For the text-containing cell, return its midpoint in [X, Y] coordinate format. 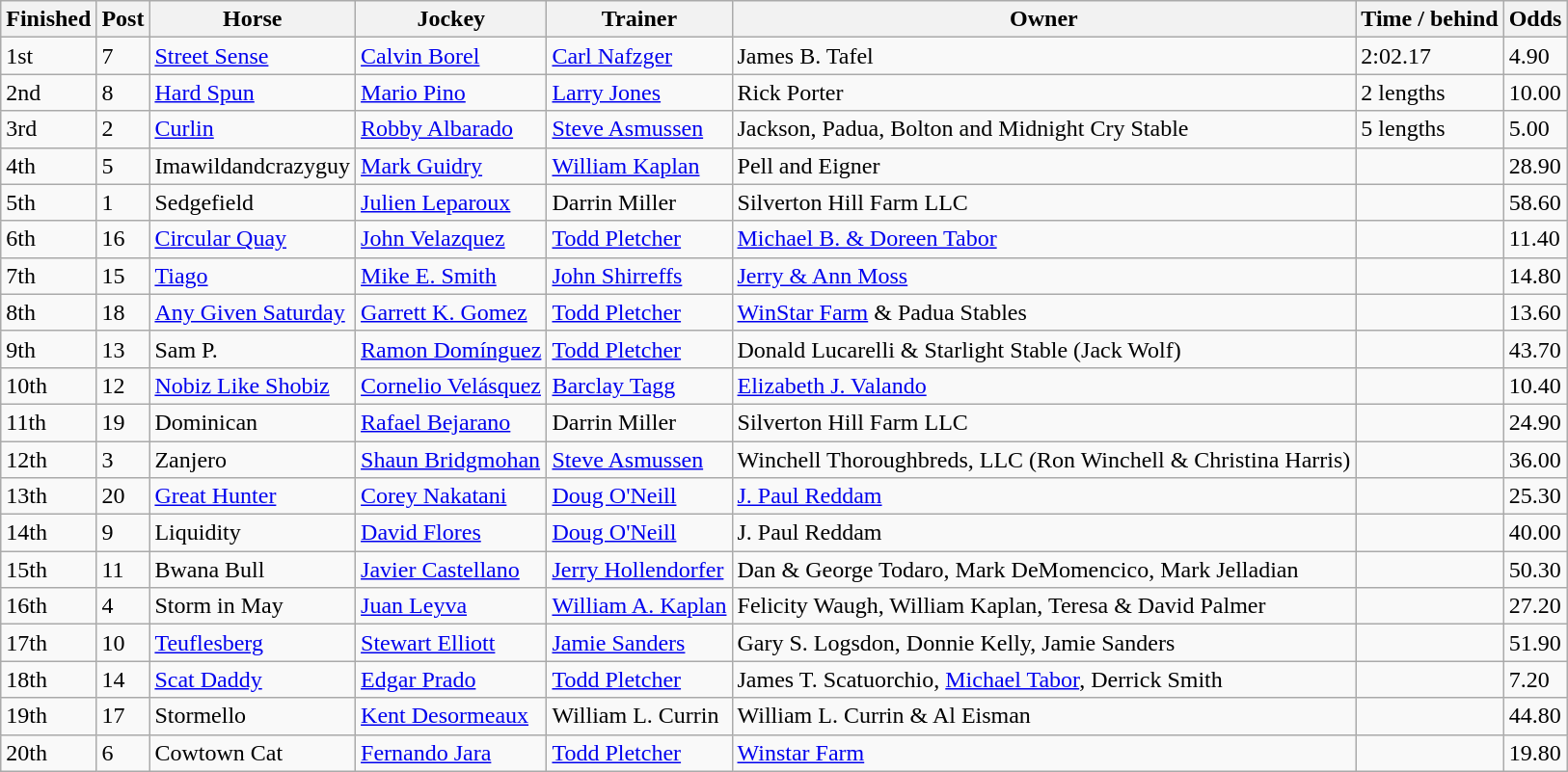
51.90 [1535, 643]
18th [48, 679]
Cornelio Velásquez [451, 386]
Storm in May [253, 606]
WinStar Farm & Padua Stables [1043, 312]
Teuflesberg [253, 643]
Mike E. Smith [451, 276]
Horse [253, 19]
Ramon Domínguez [451, 349]
David Flores [451, 533]
Rafael Bejarano [451, 422]
18 [123, 312]
William L. Currin [639, 716]
Carl Nafzger [639, 56]
16 [123, 239]
8 [123, 93]
13.60 [1535, 312]
2 [123, 129]
William L. Currin & Al Eisman [1043, 716]
4 [123, 606]
Shaun Bridgmohan [451, 460]
40.00 [1535, 533]
10 [123, 643]
Any Given Saturday [253, 312]
1 [123, 202]
Curlin [253, 129]
Rick Porter [1043, 93]
Sam P. [253, 349]
Fernando Jara [451, 753]
20th [48, 753]
13 [123, 349]
3rd [48, 129]
Jackson, Padua, Bolton and Midnight Cry Stable [1043, 129]
6 [123, 753]
28.90 [1535, 166]
44.80 [1535, 716]
James B. Tafel [1043, 56]
John Velazquez [451, 239]
Jerry Hollendorfer [639, 570]
John Shirreffs [639, 276]
19.80 [1535, 753]
25.30 [1535, 496]
Mark Guidry [451, 166]
10.00 [1535, 93]
Circular Quay [253, 239]
Gary S. Logsdon, Donnie Kelly, Jamie Sanders [1043, 643]
Bwana Bull [253, 570]
43.70 [1535, 349]
2nd [48, 93]
4th [48, 166]
Jerry & Ann Moss [1043, 276]
9 [123, 533]
Sedgefield [253, 202]
Garrett K. Gomez [451, 312]
12 [123, 386]
14.80 [1535, 276]
5 [123, 166]
Scat Daddy [253, 679]
7.20 [1535, 679]
Michael B. & Doreen Tabor [1043, 239]
Great Hunter [253, 496]
24.90 [1535, 422]
19th [48, 716]
Javier Castellano [451, 570]
10th [48, 386]
Zanjero [253, 460]
20 [123, 496]
13th [48, 496]
14th [48, 533]
12th [48, 460]
6th [48, 239]
1st [48, 56]
7 [123, 56]
Juan Leyva [451, 606]
Edgar Prado [451, 679]
Imawildandcrazyguy [253, 166]
14 [123, 679]
Felicity Waugh, William Kaplan, Teresa & David Palmer [1043, 606]
Time / behind [1429, 19]
Elizabeth J. Valando [1043, 386]
2 lengths [1429, 93]
5th [48, 202]
Jamie Sanders [639, 643]
10.40 [1535, 386]
Robby Albarado [451, 129]
17th [48, 643]
4.90 [1535, 56]
27.20 [1535, 606]
Tiago [253, 276]
Winchell Thoroughbreds, LLC (Ron Winchell & Christina Harris) [1043, 460]
Post [123, 19]
Kent Desormeaux [451, 716]
Julien Leparoux [451, 202]
15th [48, 570]
Calvin Borel [451, 56]
Winstar Farm [1043, 753]
11.40 [1535, 239]
11th [48, 422]
9th [48, 349]
Dominican [253, 422]
Liquidity [253, 533]
Stormello [253, 716]
William Kaplan [639, 166]
Donald Lucarelli & Starlight Stable (Jack Wolf) [1043, 349]
5 lengths [1429, 129]
5.00 [1535, 129]
Cowtown Cat [253, 753]
3 [123, 460]
15 [123, 276]
58.60 [1535, 202]
Mario Pino [451, 93]
Odds [1535, 19]
William A. Kaplan [639, 606]
Owner [1043, 19]
36.00 [1535, 460]
Hard Spun [253, 93]
2:02.17 [1429, 56]
Nobiz Like Shobiz [253, 386]
Street Sense [253, 56]
7th [48, 276]
James T. Scatuorchio, Michael Tabor, Derrick Smith [1043, 679]
Stewart Elliott [451, 643]
Pell and Eigner [1043, 166]
Dan & George Todaro, Mark DeMomencico, Mark Jelladian [1043, 570]
Barclay Tagg [639, 386]
Trainer [639, 19]
50.30 [1535, 570]
Finished [48, 19]
16th [48, 606]
11 [123, 570]
Jockey [451, 19]
19 [123, 422]
Corey Nakatani [451, 496]
8th [48, 312]
Larry Jones [639, 93]
17 [123, 716]
